Identify which cell holds the provided text, then report its (x, y) central coordinate. 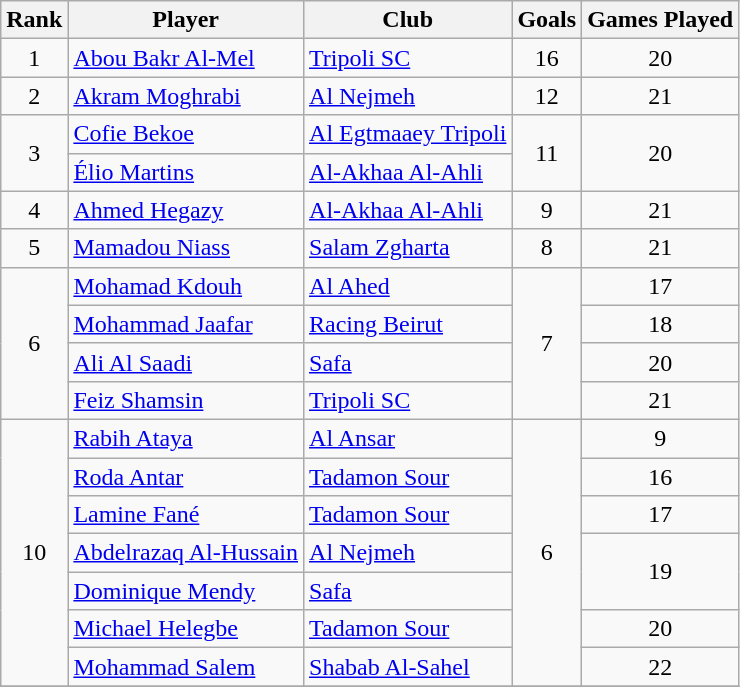
Akram Moghrabi (186, 96)
4 (34, 210)
Dominique Mendy (186, 591)
Abdelrazaq Al-Hussain (186, 553)
Mohammad Salem (186, 667)
18 (660, 324)
Abou Bakr Al-Mel (186, 58)
Rank (34, 20)
Mamadou Niass (186, 248)
Al Egtmaaey Tripoli (408, 134)
Salam Zgharta (408, 248)
11 (547, 153)
1 (34, 58)
Al Ahed (408, 286)
Mohamad Kdouh (186, 286)
Player (186, 20)
Cofie Bekoe (186, 134)
5 (34, 248)
Racing Beirut (408, 324)
7 (547, 343)
10 (34, 552)
Roda Antar (186, 477)
19 (660, 572)
Shabab Al-Sahel (408, 667)
Feiz Shamsin (186, 400)
8 (547, 248)
Ahmed Hegazy (186, 210)
Rabih Ataya (186, 438)
Al Ansar (408, 438)
12 (547, 96)
Ali Al Saadi (186, 362)
Mohammad Jaafar (186, 324)
22 (660, 667)
3 (34, 153)
Michael Helegbe (186, 629)
Élio Martins (186, 172)
2 (34, 96)
Club (408, 20)
Games Played (660, 20)
Lamine Fané (186, 515)
Goals (547, 20)
